Determine the [X, Y] coordinate at the center of the cell enclosing the given text.  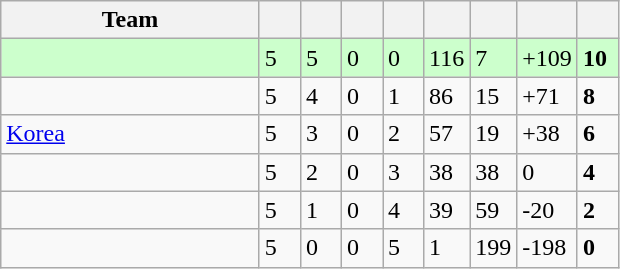
19 [494, 134]
7 [494, 58]
-198 [548, 248]
86 [447, 96]
+38 [548, 134]
Team [130, 20]
+71 [548, 96]
199 [494, 248]
116 [447, 58]
8 [598, 96]
39 [447, 210]
-20 [548, 210]
6 [598, 134]
Korea [130, 134]
57 [447, 134]
+109 [548, 58]
15 [494, 96]
10 [598, 58]
59 [494, 210]
